Scan for the cell matching the given text and deliver its [x, y] coordinate at center. 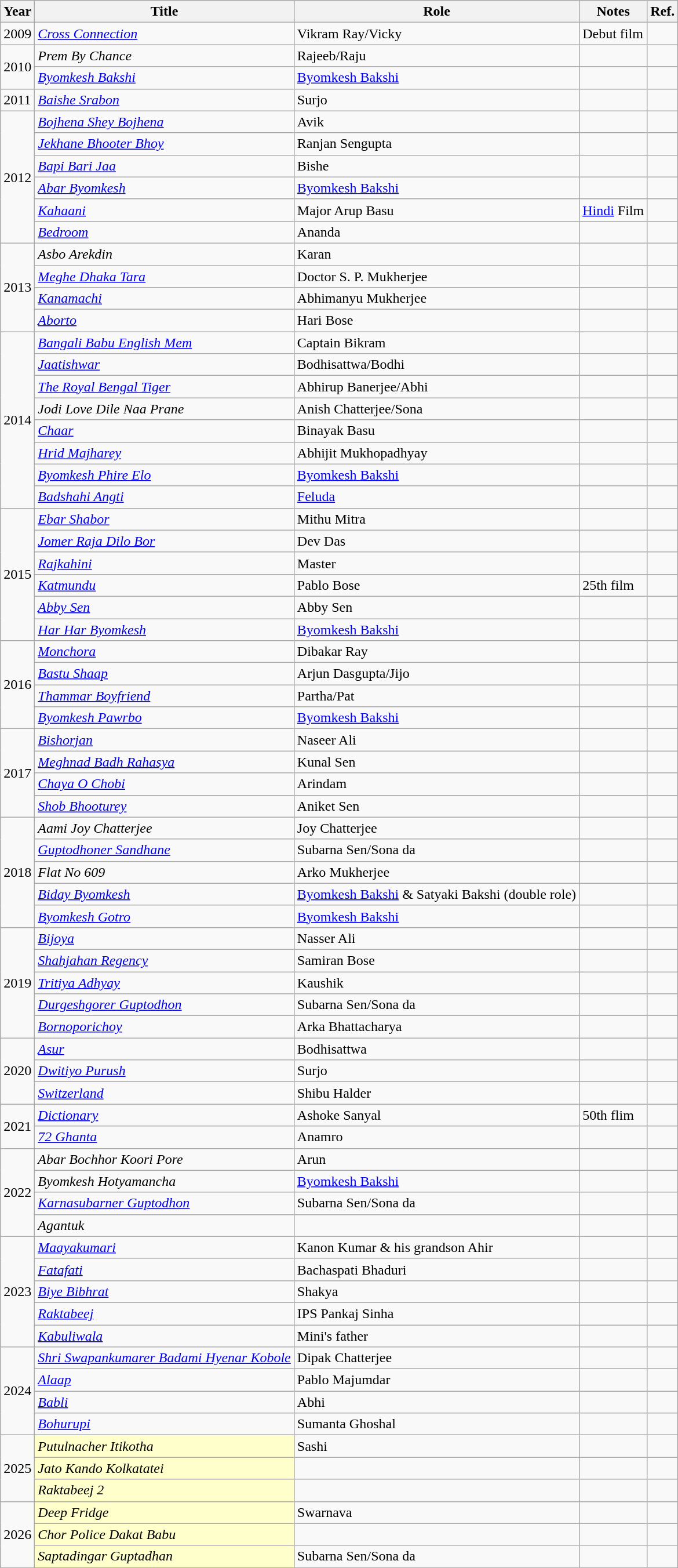
Naseer Ali [436, 740]
Guptodhoner Sandhane [165, 850]
Byomkesh Gotro [165, 916]
Abhirup Banerjee/Abhi [436, 387]
Vikram Ray/Vicky [436, 34]
Kaushik [436, 983]
Nasser Ali [436, 938]
Arjun Dasgupta/Jijo [436, 674]
Meghnad Badh Rahasya [165, 762]
Bodhisattwa [436, 1049]
Swarnava [436, 1512]
Title [165, 12]
Shibu Halder [436, 1093]
Bohurupi [165, 1424]
Jodi Love Dile Naa Prane [165, 409]
Aniket Sen [436, 806]
Abar Byomkesh [165, 188]
Bedroom [165, 232]
Mini's father [436, 1335]
Dwitiyo Purush [165, 1071]
Shahjahan Regency [165, 960]
Kabuliwala [165, 1335]
Byomkesh Bakshi & Satyaki Bakshi (double role) [436, 894]
50th flim [613, 1115]
2013 [17, 287]
Biye Bibhrat [165, 1291]
Raktabeej 2 [165, 1490]
Monchora [165, 652]
Abhi [436, 1402]
Partha/Pat [436, 696]
Rajkahini [165, 563]
Dev Das [436, 541]
2010 [17, 67]
Jomer Raja Dilo Bor [165, 541]
Karnasubarner Guptodhon [165, 1203]
Ashoke Sanyal [436, 1115]
Master [436, 563]
Doctor S. P. Mukherjee [436, 277]
Bangali Babu English Mem [165, 343]
Bapi Bari Jaa [165, 166]
2026 [17, 1534]
Byomkesh Phire Elo [165, 475]
25th film [613, 585]
Ref. [663, 12]
IPS Pankaj Sinha [436, 1313]
2022 [17, 1192]
Major Arup Basu [436, 210]
Biday Byomkesh [165, 894]
Agantuk [165, 1225]
Avik [436, 122]
Arindam [436, 784]
Babli [165, 1402]
Shri Swapankumarer Badami Hyenar Kobole [165, 1358]
Deep Fridge [165, 1512]
Year [17, 12]
Tritiya Adhyay [165, 983]
Arka Bhattacharya [436, 1027]
Sumanta Ghoshal [436, 1424]
Pablo Majumdar [436, 1380]
Bachaspati Bhaduri [436, 1269]
Kanamachi [165, 299]
Bishe [436, 166]
Kanon Kumar & his grandson Ahir [436, 1247]
Fatafati [165, 1269]
Kahaani [165, 210]
Debut film [613, 34]
Aami Joy Chatterjee [165, 828]
Switzerland [165, 1093]
Karan [436, 254]
Putulnacher Itikotha [165, 1446]
2015 [17, 574]
Joy Chatterjee [436, 828]
Arko Mukherjee [436, 872]
Anamro [436, 1137]
Jaatishwar [165, 365]
Binayak Basu [436, 431]
Dipak Chatterjee [436, 1358]
Bojhena Shey Bojhena [165, 122]
Mithu Mitra [436, 519]
Cross Connection [165, 34]
Samiran Bose [436, 960]
Chaya O Chobi [165, 784]
Chaar [165, 431]
Bornoporichoy [165, 1027]
Chor Police Dakat Babu [165, 1534]
2020 [17, 1071]
2019 [17, 982]
Bodhisattwa/Bodhi [436, 365]
2009 [17, 34]
2023 [17, 1291]
Aborto [165, 321]
Anish Chatterjee/Sona [436, 409]
Ananda [436, 232]
Shob Bhooturey [165, 806]
Jekhane Bhooter Bhoy [165, 144]
Byomkesh Hotyamancha [165, 1181]
Hari Bose [436, 321]
Bastu Shaap [165, 674]
2012 [17, 177]
Alaap [165, 1380]
Asbo Arekdin [165, 254]
2024 [17, 1391]
2017 [17, 773]
Captain Bikram [436, 343]
Role [436, 12]
Byomkesh Pawrbo [165, 718]
72 Ghanta [165, 1137]
2025 [17, 1468]
Saptadingar Guptadhan [165, 1556]
Kunal Sen [436, 762]
Badshahi Angti [165, 497]
2016 [17, 685]
Thammar Boyfriend [165, 696]
Dibakar Ray [436, 652]
Prem By Chance [165, 56]
Raktabeej [165, 1313]
Meghe Dhaka Tara [165, 277]
Hrid Majharey [165, 453]
Bijoya [165, 938]
Shakya [436, 1291]
Asur [165, 1049]
Arun [436, 1159]
2021 [17, 1126]
Ranjan Sengupta [436, 144]
Katmundu [165, 585]
Feluda [436, 497]
Rajeeb/Raju [436, 56]
2018 [17, 872]
Abhimanyu Mukherjee [436, 299]
Durgeshgorer Guptodhon [165, 1005]
Dictionary [165, 1115]
Har Har Byomkesh [165, 629]
Jato Kando Kolkatatei [165, 1468]
Notes [613, 12]
Ebar Shabor [165, 519]
Baishe Srabon [165, 100]
Hindi Film [613, 210]
Pablo Bose [436, 585]
Maayakumari [165, 1247]
Sashi [436, 1446]
2014 [17, 420]
Abar Bochhor Koori Pore [165, 1159]
The Royal Bengal Tiger [165, 387]
2011 [17, 100]
Abhijit Mukhopadhyay [436, 453]
Flat No 609 [165, 872]
Bishorjan [165, 740]
